For the text-containing cell, return its midpoint in (x, y) coordinate format. 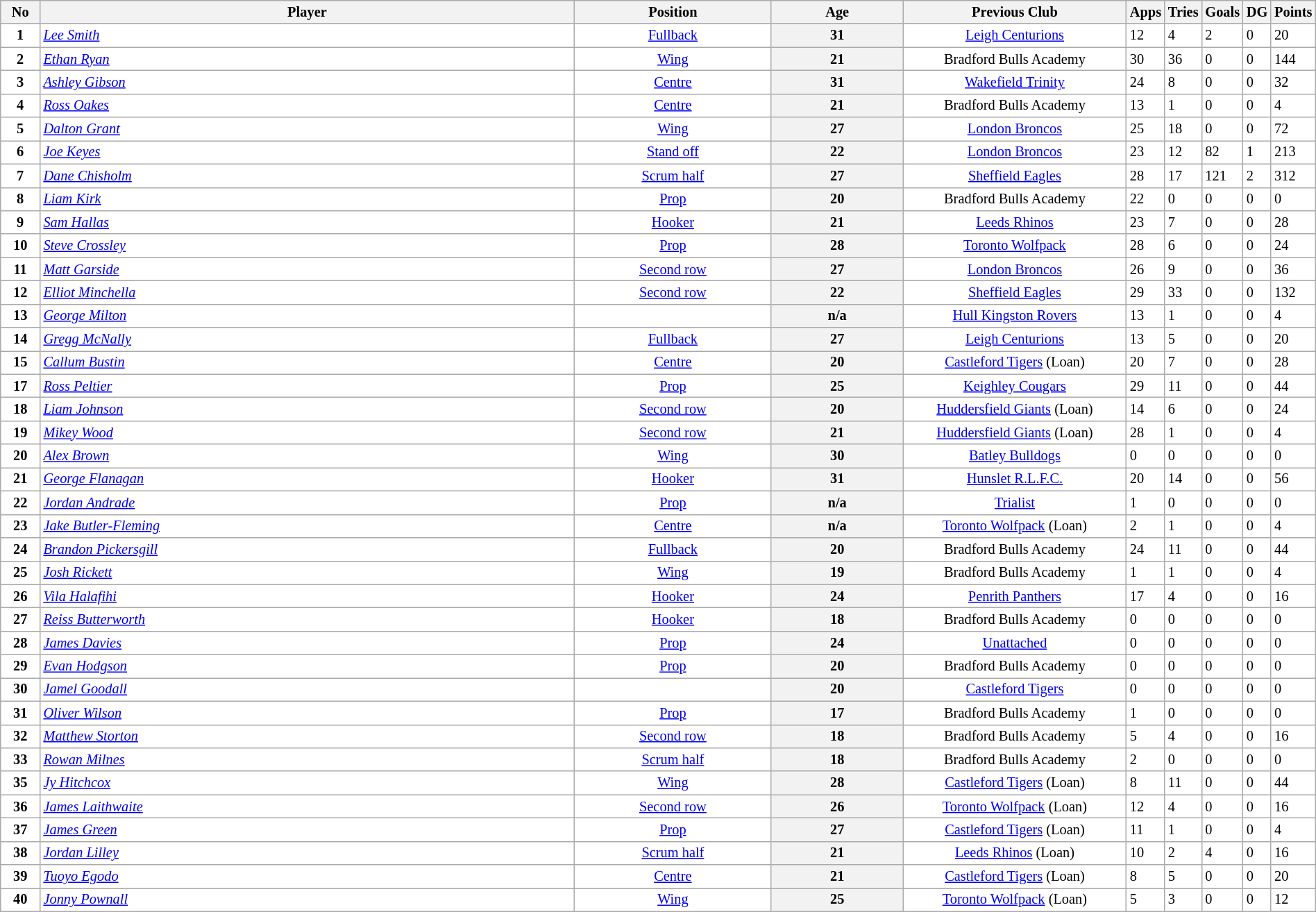
Stand off (673, 152)
Ross Peltier (307, 386)
Jordan Andrade (307, 503)
Leeds Rhinos (Loan) (1015, 853)
Mikey Wood (307, 432)
Oliver Wilson (307, 713)
37 (21, 829)
Dane Chisholm (307, 176)
Jamel Goodall (307, 689)
82 (1222, 152)
George Milton (307, 316)
Gregg McNally (307, 339)
No (21, 12)
Vila Halafihi (307, 596)
Player (307, 12)
Steve Crossley (307, 246)
Brandon Pickersgill (307, 549)
Callum Bustin (307, 362)
Sam Hallas (307, 222)
Lee Smith (307, 35)
Ethan Ryan (307, 59)
Castleford Tigers (1015, 689)
Ross Oakes (307, 105)
Trialist (1015, 503)
121 (1222, 176)
DG (1257, 12)
Position (673, 12)
Jonny Pownall (307, 900)
Alex Brown (307, 456)
Batley Bulldogs (1015, 456)
213 (1293, 152)
Matthew Storton (307, 736)
Age (837, 12)
40 (21, 900)
Liam Johnson (307, 409)
Elliot Minchella (307, 292)
Jordan Lilley (307, 853)
39 (21, 877)
312 (1293, 176)
Points (1293, 12)
Tuoyo Egodo (307, 877)
Keighley Cougars (1015, 386)
Goals (1222, 12)
Leeds Rhinos (1015, 222)
Josh Rickett (307, 573)
James Laithwaite (307, 807)
Tries (1183, 12)
72 (1293, 129)
Liam Kirk (307, 199)
132 (1293, 292)
George Flanagan (307, 479)
Toronto Wolfpack (1015, 246)
James Green (307, 829)
Wakefield Trinity (1015, 82)
Jake Butler-Fleming (307, 526)
Previous Club (1015, 12)
Matt Garside (307, 269)
Jy Hitchcox (307, 783)
Penrith Panthers (1015, 596)
144 (1293, 59)
Hull Kingston Rovers (1015, 316)
15 (21, 362)
Hunslet R.L.F.C. (1015, 479)
Ashley Gibson (307, 82)
Rowan Milnes (307, 759)
35 (21, 783)
38 (21, 853)
Apps (1145, 12)
Unattached (1015, 643)
Joe Keyes (307, 152)
Reiss Butterworth (307, 619)
James Davies (307, 643)
Dalton Grant (307, 129)
Evan Hodgson (307, 666)
56 (1293, 479)
